Pinpoint the cell where the given text exists, returning its (x, y) midpoint coordinate. 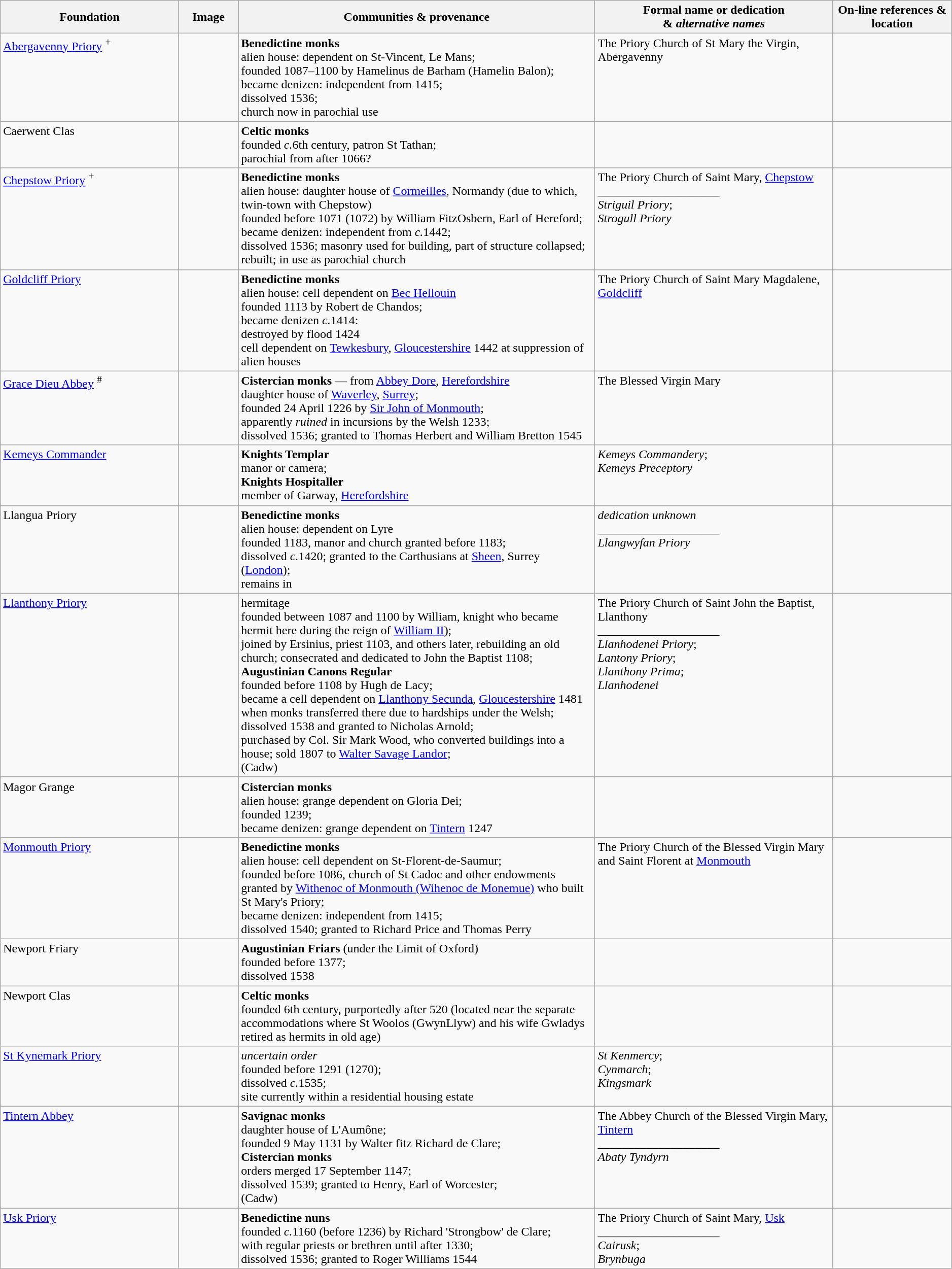
Abergavenny Priory + (90, 77)
St Kynemark Priory (90, 1077)
Kemeys Commandery;Kemeys Preceptory (714, 475)
The Priory Church of Saint Mary, Usk____________________Cairusk;Brynbuga (714, 1238)
Chepstow Priory + (90, 219)
Celtic monksfounded c.6th century, patron St Tathan;parochial from after 1066? (417, 145)
The Priory Church of Saint Mary, Chepstow____________________Striguil Priory;Strogull Priory (714, 219)
The Priory Church of Saint John the Baptist, Llanthony____________________Llanhodenei Priory;Lantony Priory;Llanthony Prima;Llanhodenei (714, 685)
Llangua Priory (90, 549)
Goldcliff Priory (90, 320)
uncertain orderfounded before 1291 (1270);dissolved c.1535;site currently within a residential housing estate (417, 1077)
The Priory Church of St Mary the Virgin, Abergavenny (714, 77)
dedication unknown____________________Llangwyfan Priory (714, 549)
Communities & provenance (417, 17)
Magor Grange (90, 807)
Monmouth Priory (90, 888)
Augustinian Friars (under the Limit of Oxford)founded before 1377;dissolved 1538 (417, 962)
Newport Friary (90, 962)
Newport Clas (90, 1016)
Foundation (90, 17)
Knights Templarmanor or camera;Knights Hospitallermember of Garway, Herefordshire (417, 475)
The Priory Church of the Blessed Virgin Mary and Saint Florent at Monmouth (714, 888)
On-line references & location (892, 17)
Llanthony Priory (90, 685)
St Kenmercy;Cynmarch;Kingsmark (714, 1077)
Caerwent Clas (90, 145)
The Blessed Virgin Mary (714, 408)
Kemeys Commander (90, 475)
Tintern Abbey (90, 1157)
The Abbey Church of the Blessed Virgin Mary, Tintern____________________Abaty Tyndyrn (714, 1157)
Grace Dieu Abbey # (90, 408)
Image (208, 17)
Usk Priory (90, 1238)
Cistercian monksalien house: grange dependent on Gloria Dei;founded 1239;became denizen: grange dependent on Tintern 1247 (417, 807)
Formal name or dedication & alternative names (714, 17)
The Priory Church of Saint Mary Magdalene, Goldcliff (714, 320)
